Scan for the cell matching the given text and deliver its (X, Y) coordinate at center. 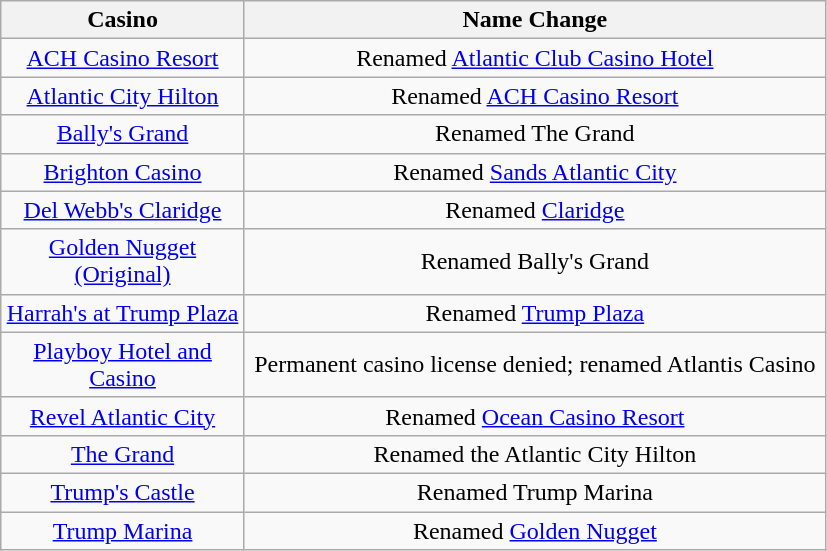
Renamed The Grand (534, 134)
Renamed Golden Nugget (534, 531)
Trump Marina (123, 531)
Revel Atlantic City (123, 416)
Atlantic City Hilton (123, 96)
Trump's Castle (123, 492)
The Grand (123, 454)
Renamed the Atlantic City Hilton (534, 454)
Casino (123, 20)
Permanent casino license denied; renamed Atlantis Casino (534, 364)
Renamed Atlantic Club Casino Hotel (534, 58)
Renamed ACH Casino Resort (534, 96)
Renamed Ocean Casino Resort (534, 416)
Del Webb's Claridge (123, 210)
Harrah's at Trump Plaza (123, 313)
Renamed Trump Plaza (534, 313)
Golden Nugget (Original) (123, 262)
Renamed Claridge (534, 210)
Renamed Bally's Grand (534, 262)
Renamed Sands Atlantic City (534, 172)
Playboy Hotel and Casino (123, 364)
Renamed Trump Marina (534, 492)
Bally's Grand (123, 134)
Name Change (534, 20)
ACH Casino Resort (123, 58)
Brighton Casino (123, 172)
